Find where the given text appears and provide that cell's center as [X, Y] coordinate. 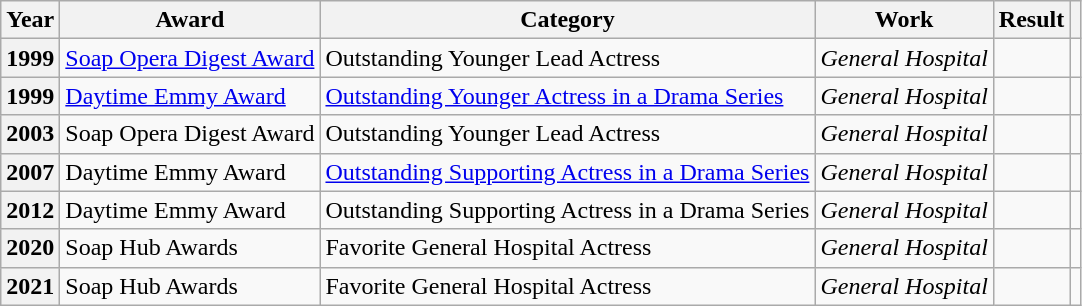
2021 [30, 286]
2012 [30, 210]
Result [1031, 20]
2020 [30, 248]
Outstanding Younger Actress in a Drama Series [568, 96]
Category [568, 20]
Year [30, 20]
2003 [30, 134]
Work [904, 20]
2007 [30, 172]
Award [190, 20]
